Find where the given text appears and provide that cell's center as (X, Y) coordinate. 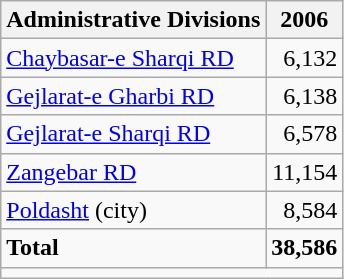
Gejlarat-e Gharbi RD (134, 96)
6,578 (304, 134)
8,584 (304, 210)
Zangebar RD (134, 172)
Poldasht (city) (134, 210)
11,154 (304, 172)
Administrative Divisions (134, 20)
Gejlarat-e Sharqi RD (134, 134)
6,132 (304, 58)
2006 (304, 20)
Chaybasar-e Sharqi RD (134, 58)
Total (134, 248)
38,586 (304, 248)
6,138 (304, 96)
